Find where the given text appears and provide that cell's center as (X, Y) coordinate. 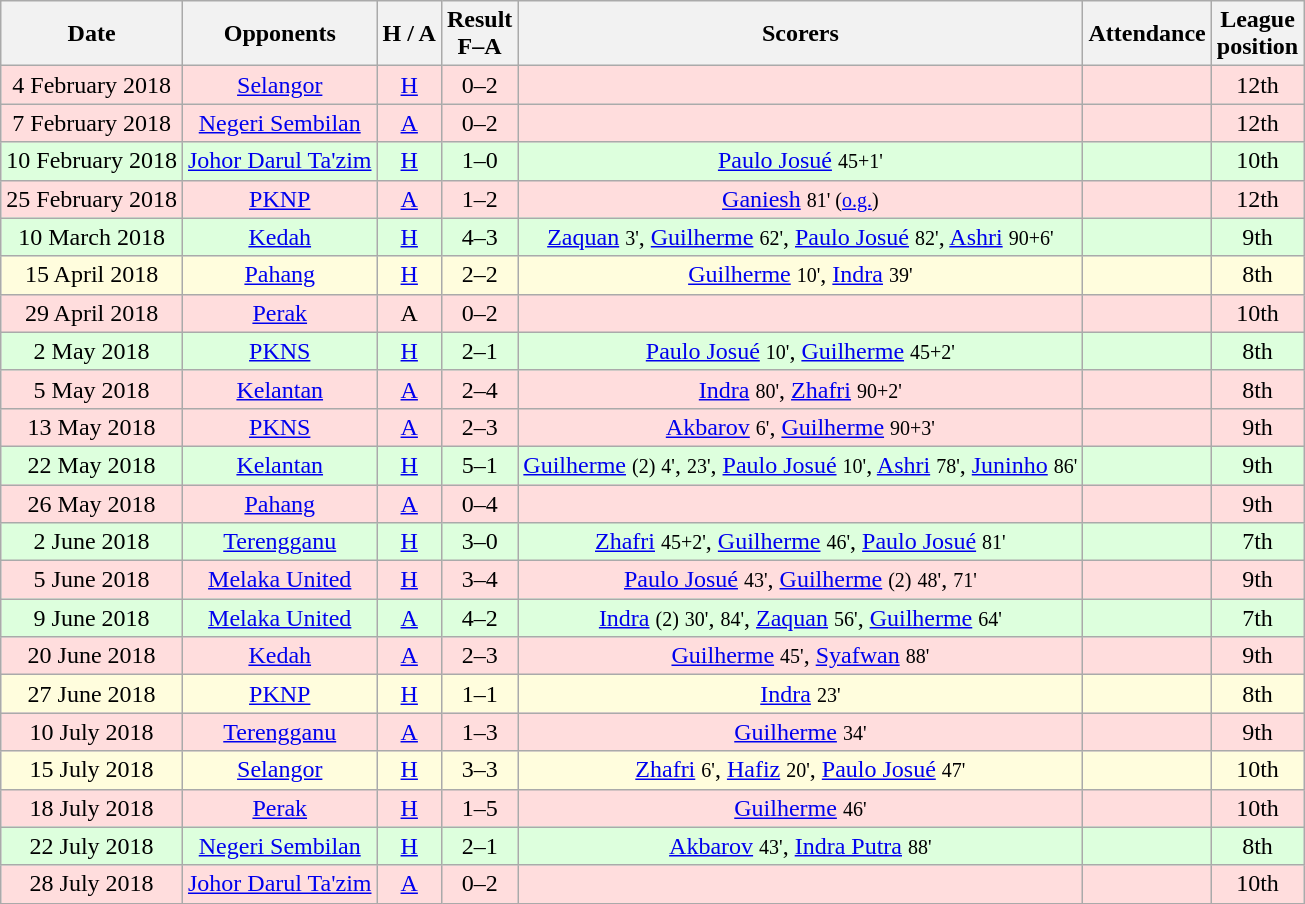
Leagueposition (1257, 34)
ResultF–A (479, 34)
22 July 2018 (92, 846)
2 June 2018 (92, 542)
27 June 2018 (92, 694)
5 May 2018 (92, 389)
5–1 (479, 465)
1–2 (479, 199)
Paulo Josué 10', Guilherme 45+2' (800, 351)
18 July 2018 (92, 808)
10 February 2018 (92, 161)
2–4 (479, 389)
1–3 (479, 732)
1–1 (479, 694)
15 April 2018 (92, 275)
22 May 2018 (92, 465)
13 May 2018 (92, 427)
3–0 (479, 542)
5 June 2018 (92, 580)
Indra 80', Zhafri 90+2' (800, 389)
Ganiesh 81' (o.g.) (800, 199)
Opponents (280, 34)
9 June 2018 (92, 618)
4–3 (479, 237)
Zhafri 45+2', Guilherme 46', Paulo Josué 81' (800, 542)
Guilherme (2) 4', 23', Paulo Josué 10', Ashri 78', Juninho 86' (800, 465)
Paulo Josué 43', Guilherme (2) 48', 71' (800, 580)
3–4 (479, 580)
Zaquan 3', Guilherme 62', Paulo Josué 82', Ashri 90+6' (800, 237)
25 February 2018 (92, 199)
3–3 (479, 770)
Attendance (1147, 34)
2–2 (479, 275)
26 May 2018 (92, 503)
Guilherme 34' (800, 732)
29 April 2018 (92, 313)
10 July 2018 (92, 732)
2 May 2018 (92, 351)
4–2 (479, 618)
28 July 2018 (92, 884)
Paulo Josué 45+1' (800, 161)
Guilherme 10', Indra 39' (800, 275)
10 March 2018 (92, 237)
Akbarov 43', Indra Putra 88' (800, 846)
Guilherme 46' (800, 808)
Scorers (800, 34)
20 June 2018 (92, 656)
Akbarov 6', Guilherme 90+3' (800, 427)
15 July 2018 (92, 770)
Guilherme 45', Syafwan 88' (800, 656)
H / A (409, 34)
Indra 23' (800, 694)
Indra (2) 30', 84', Zaquan 56', Guilherme 64' (800, 618)
Zhafri 6', Hafiz 20', Paulo Josué 47' (800, 770)
Date (92, 34)
1–5 (479, 808)
0–4 (479, 503)
7 February 2018 (92, 123)
4 February 2018 (92, 85)
1–0 (479, 161)
